Return the (X, Y) coordinate for the center point of the cell that contains the specified text.  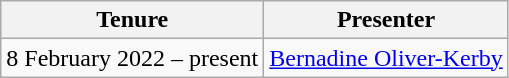
Tenure (132, 20)
Presenter (386, 20)
Bernadine Oliver-Kerby (386, 58)
8 February 2022 – present (132, 58)
